Scan for the cell matching the given text and deliver its [X, Y] coordinate at center. 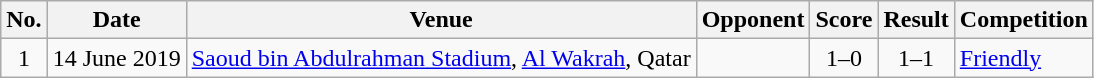
Result [916, 20]
1–0 [844, 58]
No. [24, 20]
1 [24, 58]
Venue [441, 20]
Opponent [753, 20]
Competition [1024, 20]
Date [116, 20]
14 June 2019 [116, 58]
Score [844, 20]
Friendly [1024, 58]
Saoud bin Abdulrahman Stadium, Al Wakrah, Qatar [441, 58]
1–1 [916, 58]
